From the cell containing the given text, extract its center point as (x, y) coordinate. 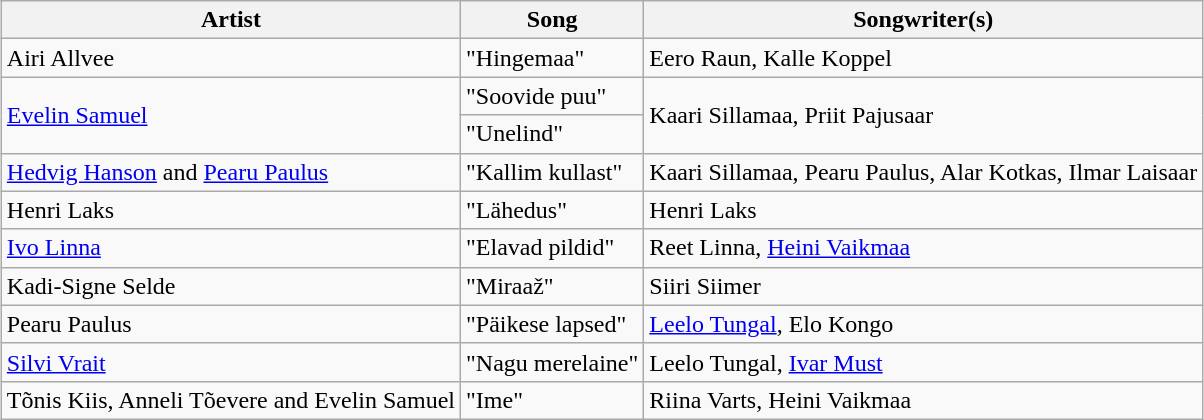
Songwriter(s) (924, 20)
Tõnis Kiis, Anneli Tõevere and Evelin Samuel (230, 400)
"Nagu merelaine" (552, 362)
Kadi-Signe Selde (230, 286)
Song (552, 20)
"Elavad pildid" (552, 248)
Silvi Vrait (230, 362)
"Päikese lapsed" (552, 324)
"Kallim kullast" (552, 172)
"Lähedus" (552, 210)
Reet Linna, Heini Vaikmaa (924, 248)
Riina Varts, Heini Vaikmaa (924, 400)
"Soovide puu" (552, 96)
"Unelind" (552, 134)
Kaari Sillamaa, Pearu Paulus, Alar Kotkas, Ilmar Laisaar (924, 172)
Ivo Linna (230, 248)
Airi Allvee (230, 58)
Eero Raun, Kalle Koppel (924, 58)
Leelo Tungal, Ivar Must (924, 362)
Evelin Samuel (230, 115)
Leelo Tungal, Elo Kongo (924, 324)
"Ime" (552, 400)
Kaari Sillamaa, Priit Pajusaar (924, 115)
Hedvig Hanson and Pearu Paulus (230, 172)
"Hingemaa" (552, 58)
Artist (230, 20)
"Miraaž" (552, 286)
Pearu Paulus (230, 324)
Siiri Siimer (924, 286)
